Search for the cell housing the specified text and yield its (X, Y) center coordinate. 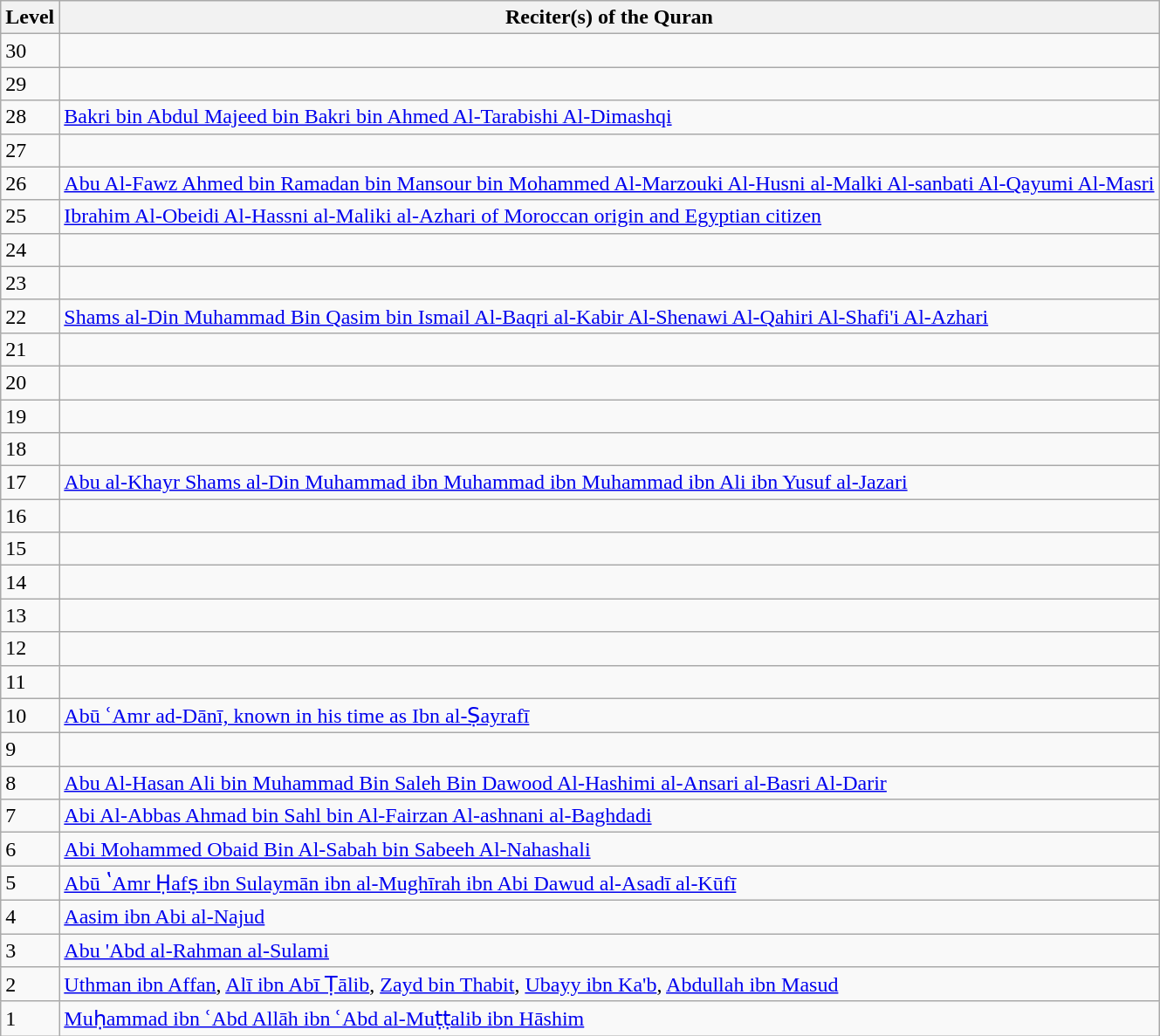
13 (30, 615)
25 (30, 216)
23 (30, 283)
14 (30, 582)
16 (30, 516)
17 (30, 483)
22 (30, 316)
Abū ʿAmr ad-Dānī, known in his time as Ibn al-Ṣayrafī (609, 716)
20 (30, 382)
Abu 'Abd al-Rahman al-Sulami (609, 950)
Ibrahim Al-Obeidi Al-Hassni al-Maliki al-Azhari of Moroccan origin and Egyptian citizen (609, 216)
8 (30, 783)
Shams al-Din Muhammad Bin Qasim bin Ismail Al-Baqri al-Kabir Al-Shenawi Al-Qahiri Al-Shafi'i Al-Azhari (609, 316)
Aasim ibn Abi al-Najud (609, 916)
Uthman ibn Affan, Alī ibn Abī Ṭālib, Zayd bin Thabit, Ubayy ibn Ka'b, Abdullah ibn Masud (609, 985)
Abu Al-Fawz Ahmed bin Ramadan bin Mansour bin Mohammed Al-Marzouki Al-Husni al-Malki Al-sanbati Al-Qayumi Al-Masri (609, 183)
Abi Al-Abbas Ahmad bin Sahl bin Al-Fairzan Al-ashnani al-Baghdadi (609, 816)
30 (30, 51)
Muḥammad ibn ʿAbd Allāh ibn ʿAbd al-Muṭṭalib ibn Hāshim (609, 1019)
18 (30, 449)
Abu Al-Hasan Ali bin Muhammad Bin Saleh Bin Dawood Al-Hashimi al-Ansari al-Basri Al-Darir (609, 783)
4 (30, 916)
10 (30, 716)
7 (30, 816)
19 (30, 416)
12 (30, 648)
29 (30, 84)
27 (30, 150)
26 (30, 183)
9 (30, 750)
Abu al-Khayr Shams al-Din Muhammad ibn Muhammad ibn Muhammad ibn Ali ibn Yusuf al-Jazari (609, 483)
28 (30, 117)
Abi Mohammed Obaid Bin Al-Sabah bin Sabeeh Al-Nahashali (609, 849)
Abū ʽAmr Ḥafṣ ibn Sulaymān ibn al-Mughīrah ibn Abi Dawud al-Asadī al-Kūfī (609, 883)
5 (30, 883)
1 (30, 1019)
6 (30, 849)
15 (30, 549)
21 (30, 349)
24 (30, 250)
Level (30, 17)
11 (30, 682)
Reciter(s) of the Quran (609, 17)
2 (30, 985)
Bakri bin Abdul Majeed bin Bakri bin Ahmed Al-Tarabishi Al-Dimashqi (609, 117)
3 (30, 950)
